For the text-containing cell, return its midpoint in (X, Y) coordinate format. 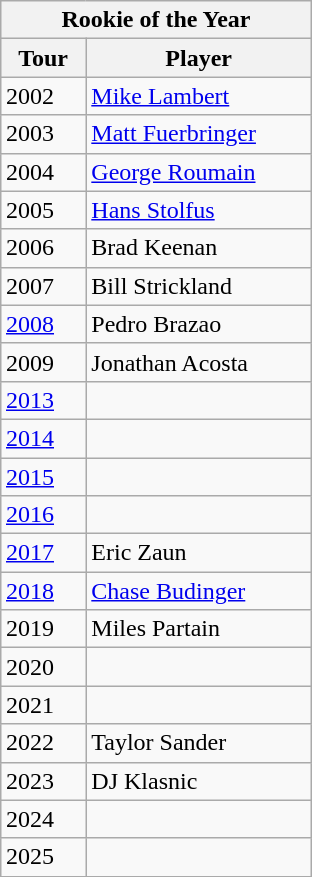
2006 (42, 248)
2022 (42, 743)
Bill Strickland (199, 286)
2020 (42, 667)
2015 (42, 477)
Brad Keenan (199, 248)
Chase Budinger (199, 591)
2021 (42, 705)
George Roumain (199, 172)
2023 (42, 781)
Rookie of the Year (156, 20)
2024 (42, 819)
Eric Zaun (199, 553)
2002 (42, 96)
2014 (42, 438)
Miles Partain (199, 629)
Jonathan Acosta (199, 362)
Pedro Brazao (199, 324)
2007 (42, 286)
2018 (42, 591)
2004 (42, 172)
Matt Fuerbringer (199, 134)
DJ Klasnic (199, 781)
Player (199, 58)
2008 (42, 324)
2025 (42, 857)
Mike Lambert (199, 96)
Tour (42, 58)
2003 (42, 134)
Hans Stolfus (199, 210)
2016 (42, 515)
2019 (42, 629)
2005 (42, 210)
2017 (42, 553)
Taylor Sander (199, 743)
2009 (42, 362)
2013 (42, 400)
